Output the [x, y] coordinate of the center of the cell containing the given text.  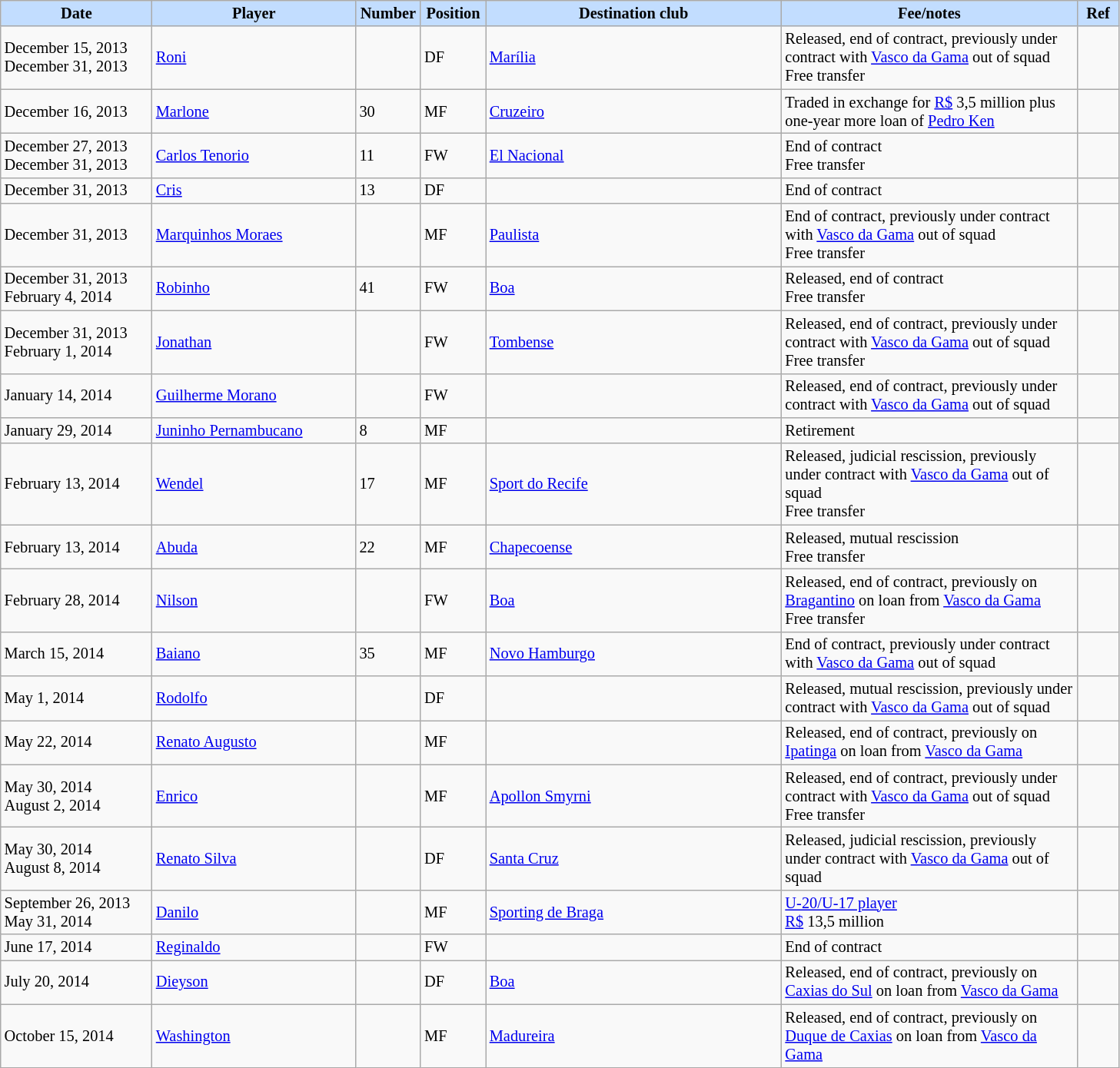
End of contractFree transfer [930, 155]
July 20, 2014 [77, 982]
Dieyson [254, 982]
Jonathan [254, 342]
End of contract, previously under contract with Vasco da Gama out of squad [930, 654]
Sport do Recife [633, 484]
Destination club [633, 13]
December 27, 2013December 31, 2013 [77, 155]
Guilherme Morano [254, 396]
Wendel [254, 484]
Released, end of contract, previously on Caxias do Sul on loan from Vasco da Gama [930, 982]
Paulista [633, 235]
30 [389, 111]
Player [254, 13]
Juninho Pernambucano [254, 430]
Baiano [254, 654]
Released, end of contractFree transfer [930, 288]
March 15, 2014 [77, 654]
Released, judicial rescission, previously under contract with Vasco da Gama out of squad [930, 858]
Marquinhos Moraes [254, 235]
Released, end of contract, previously on Ipatinga on loan from Vasco da Gama [930, 742]
June 17, 2014 [77, 947]
Ref [1098, 13]
End of contract, previously under contract with Vasco da Gama out of squadFree transfer [930, 235]
Position [454, 13]
Retirement [930, 430]
September 26, 2013May 31, 2014 [77, 912]
Released, mutual rescissionFree transfer [930, 547]
Marlone [254, 111]
Date [77, 13]
Abuda [254, 547]
Released, judicial rescission, previously under contract with Vasco da Gama out of squadFree transfer [930, 484]
Sporting de Braga [633, 912]
Rodolfo [254, 698]
Washington [254, 1036]
17 [389, 484]
December 31, 2013February 4, 2014 [77, 288]
8 [389, 430]
January 29, 2014 [77, 430]
13 [389, 191]
Robinho [254, 288]
Apollon Smyrni [633, 796]
El Nacional [633, 155]
Nilson [254, 600]
Madureira [633, 1036]
Marília [633, 58]
January 14, 2014 [77, 396]
December 15, 2013December 31, 2013 [77, 58]
Cris [254, 191]
Renato Silva [254, 858]
Tombense [633, 342]
22 [389, 547]
May 30, 2014August 8, 2014 [77, 858]
December 31, 2013February 1, 2014 [77, 342]
Enrico [254, 796]
Released, mutual rescission, previously under contract with Vasco da Gama out of squad [930, 698]
Released, end of contract, previously under contract with Vasco da Gama out of squad [930, 396]
Reginaldo [254, 947]
Cruzeiro [633, 111]
Released, end of contract, previously on Bragantino on loan from Vasco da GamaFree transfer [930, 600]
Carlos Tenorio [254, 155]
Danilo [254, 912]
Novo Hamburgo [633, 654]
Released, end of contract, previously on Duque de Caxias on loan from Vasco da Gama [930, 1036]
35 [389, 654]
Renato Augusto [254, 742]
Number [389, 13]
41 [389, 288]
Santa Cruz [633, 858]
May 1, 2014 [77, 698]
May 30, 2014August 2, 2014 [77, 796]
Roni [254, 58]
December 16, 2013 [77, 111]
U-20/U-17 playerR$ 13,5 million [930, 912]
Chapecoense [633, 547]
February 28, 2014 [77, 600]
Traded in exchange for R$ 3,5 million plus one-year more loan of Pedro Ken [930, 111]
October 15, 2014 [77, 1036]
11 [389, 155]
May 22, 2014 [77, 742]
Fee/notes [930, 13]
